For the text-containing cell, return its midpoint in [X, Y] coordinate format. 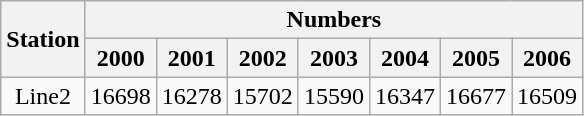
2000 [120, 58]
2001 [192, 58]
Line2 [43, 96]
2004 [404, 58]
16278 [192, 96]
16347 [404, 96]
16677 [476, 96]
16698 [120, 96]
2006 [548, 58]
Numbers [334, 20]
Station [43, 39]
2005 [476, 58]
2002 [262, 58]
15590 [334, 96]
2003 [334, 58]
16509 [548, 96]
15702 [262, 96]
